Return (x, y) of the center of cell containing provided text 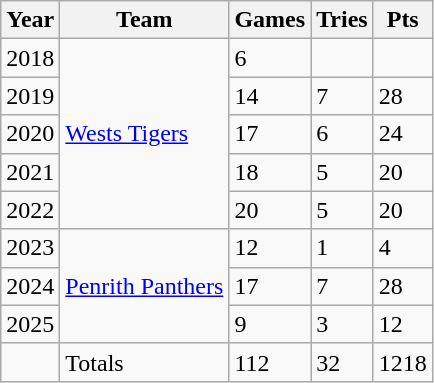
Totals (144, 362)
2021 (30, 172)
32 (342, 362)
Pts (402, 20)
24 (402, 134)
2018 (30, 58)
112 (270, 362)
Tries (342, 20)
Games (270, 20)
2019 (30, 96)
Wests Tigers (144, 134)
2025 (30, 324)
2020 (30, 134)
1 (342, 248)
9 (270, 324)
2024 (30, 286)
3 (342, 324)
Penrith Panthers (144, 286)
Year (30, 20)
4 (402, 248)
Team (144, 20)
2023 (30, 248)
1218 (402, 362)
2022 (30, 210)
18 (270, 172)
14 (270, 96)
